Capture the cell that displays the provided text and extract its [X, Y] central coordinate. 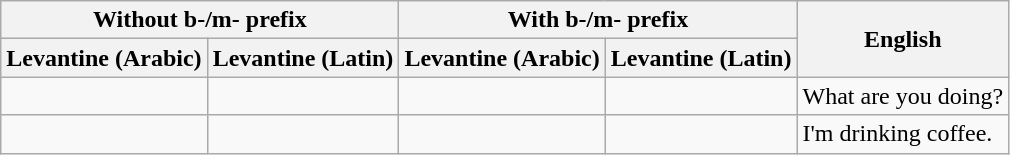
English [903, 39]
With b-/m- prefix [598, 20]
Without b-/m- prefix [200, 20]
I'm drinking coffee. [903, 134]
What are you doing? [903, 96]
